Return the [X, Y] coordinate for the center point of the cell that contains the specified text.  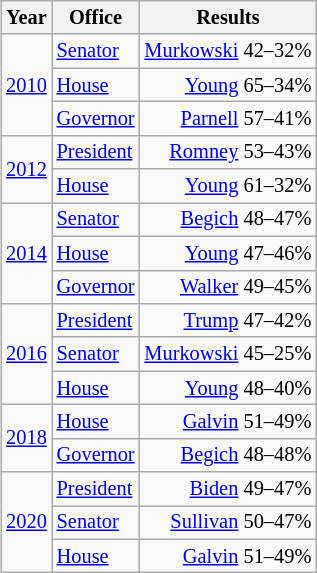
2012 [26, 168]
Murkowski 45–25% [228, 354]
2020 [26, 522]
Young 47–46% [228, 253]
Murkowski 42–32% [228, 51]
2016 [26, 354]
2014 [26, 254]
Romney 53–43% [228, 152]
Sullivan 50–47% [228, 523]
Young 48–40% [228, 388]
Trump 47–42% [228, 321]
Young 61–32% [228, 186]
Walker 49–45% [228, 287]
Office [96, 18]
Young 65–34% [228, 85]
2018 [26, 438]
Parnell 57–41% [228, 119]
2010 [26, 84]
Biden 49–47% [228, 489]
Results [228, 18]
Begich 48–47% [228, 220]
Year [26, 18]
Begich 48–48% [228, 455]
